Identify which cell holds the provided text, then report its [x, y] central coordinate. 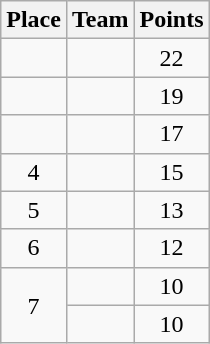
19 [172, 96]
6 [34, 248]
4 [34, 172]
Points [172, 20]
13 [172, 210]
17 [172, 134]
7 [34, 305]
15 [172, 172]
12 [172, 248]
Team [100, 20]
22 [172, 58]
Place [34, 20]
5 [34, 210]
